Locate the cell with the specified text and output its [x, y] center coordinate. 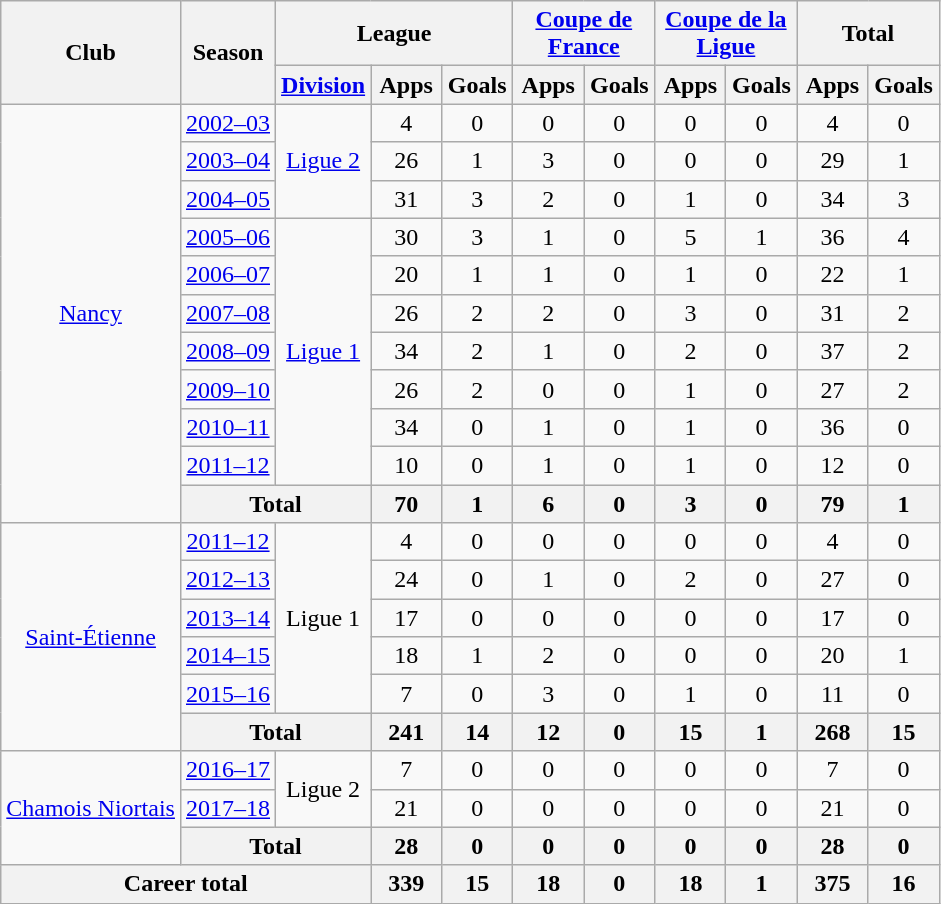
Career total [186, 884]
2010–11 [228, 427]
10 [406, 465]
2009–10 [228, 389]
30 [406, 237]
2003–04 [228, 161]
241 [406, 732]
Chamois Niortais [91, 808]
339 [406, 884]
22 [832, 275]
Nancy [91, 314]
Coupe de la Ligue [726, 34]
11 [832, 694]
268 [832, 732]
2015–16 [228, 694]
League [394, 34]
2006–07 [228, 275]
29 [832, 161]
2013–14 [228, 618]
37 [832, 351]
2005–06 [228, 237]
5 [690, 237]
Season [228, 52]
70 [406, 503]
2016–17 [228, 770]
2004–05 [228, 199]
14 [478, 732]
2017–18 [228, 808]
2014–15 [228, 656]
Saint-Étienne [91, 637]
Coupe de France [584, 34]
79 [832, 503]
24 [406, 580]
2002–03 [228, 123]
375 [832, 884]
2007–08 [228, 313]
Club [91, 52]
2008–09 [228, 351]
2012–13 [228, 580]
16 [904, 884]
6 [548, 503]
Division [324, 85]
